Detect which cell encompasses the target text, then output its (x, y) center coordinate. 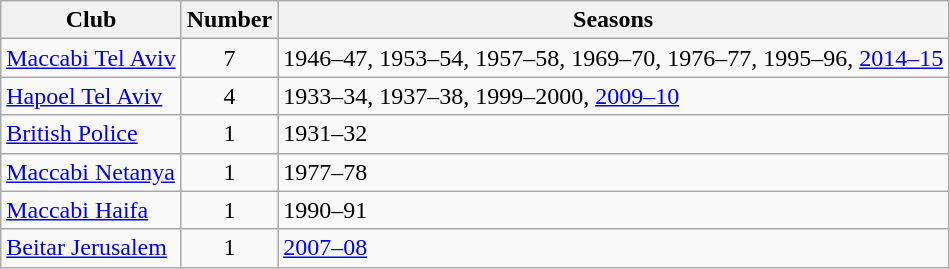
1946–47, 1953–54, 1957–58, 1969–70, 1976–77, 1995–96, 2014–15 (614, 58)
7 (229, 58)
1990–91 (614, 210)
1977–78 (614, 172)
Maccabi Haifa (91, 210)
Club (91, 20)
1933–34, 1937–38, 1999–2000, 2009–10 (614, 96)
Seasons (614, 20)
British Police (91, 134)
Maccabi Netanya (91, 172)
1931–32 (614, 134)
2007–08 (614, 248)
4 (229, 96)
Maccabi Tel Aviv (91, 58)
Number (229, 20)
Hapoel Tel Aviv (91, 96)
Beitar Jerusalem (91, 248)
